Extract the [X, Y] coordinate from the center of the cell holding the provided text.  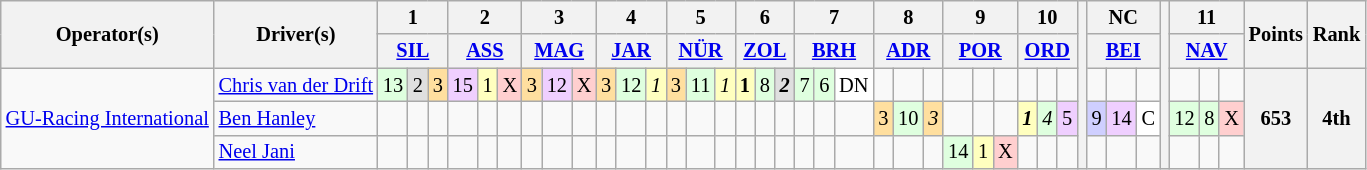
BRH [834, 51]
NAV [1206, 51]
Chris van der Drift [296, 85]
ASS [485, 51]
DN [854, 85]
C [1148, 118]
SIL [413, 51]
GU-Racing International [108, 118]
POR [980, 51]
Rank [1336, 34]
Neel Jani [296, 152]
Points [1276, 34]
NÜR [700, 51]
BEI [1124, 51]
Driver(s) [296, 34]
653 [1276, 118]
JAR [631, 51]
Operator(s) [108, 34]
13 [393, 85]
ADR [908, 51]
NC [1124, 17]
15 [463, 85]
4th [1336, 118]
ORD [1047, 51]
MAG [559, 51]
Ben Hanley [296, 118]
ZOL [765, 51]
